Provide the (x, y) coordinate of the cell's center where the given text is located.  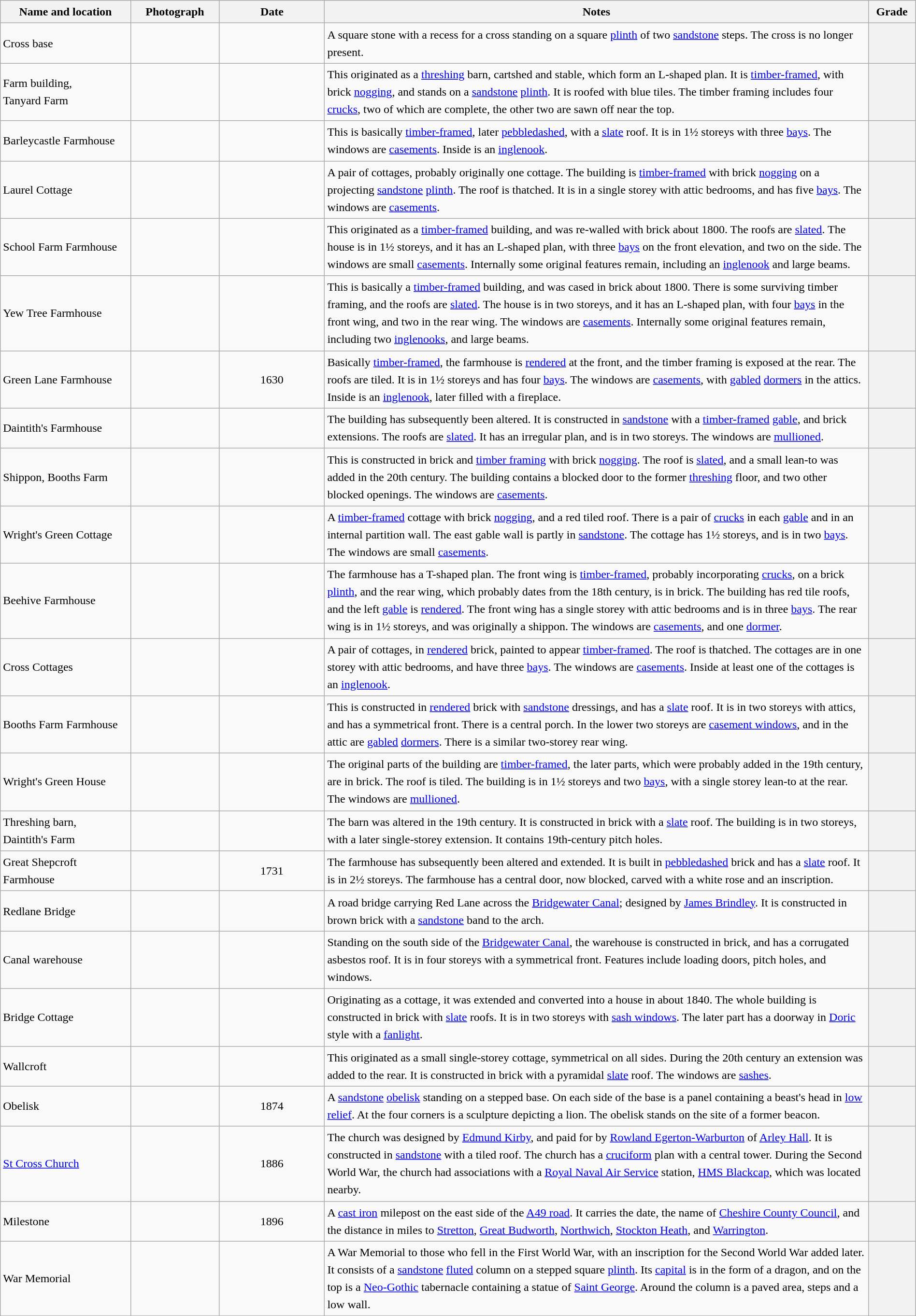
Obelisk (66, 1106)
Wallcroft (66, 1066)
Wright's Green House (66, 782)
Shippon, Booths Farm (66, 477)
Notes (596, 12)
War Memorial (66, 1279)
Green Lane Farmhouse (66, 380)
Laurel Cottage (66, 189)
Great Shepcroft Farmhouse (66, 871)
St Cross Church (66, 1164)
Grade (892, 12)
Barleycastle Farmhouse (66, 141)
1896 (272, 1221)
Canal warehouse (66, 960)
Farm building,Tanyard Farm (66, 92)
Cross Cottages (66, 667)
1886 (272, 1164)
1630 (272, 380)
Beehive Farmhouse (66, 601)
Booths Farm Farmhouse (66, 724)
Redlane Bridge (66, 911)
Bridge Cottage (66, 1017)
Milestone (66, 1221)
1874 (272, 1106)
Name and location (66, 12)
Date (272, 12)
Cross base (66, 43)
Photograph (175, 12)
School Farm Farmhouse (66, 247)
1731 (272, 871)
A square stone with a recess for a cross standing on a square plinth of two sandstone steps. The cross is no longer present. (596, 43)
Wright's Green Cottage (66, 534)
Daintith's Farmhouse (66, 428)
Yew Tree Farmhouse (66, 313)
Threshing barn,Daintith's Farm (66, 831)
